Pinpoint the cell where the given text exists, returning its (x, y) midpoint coordinate. 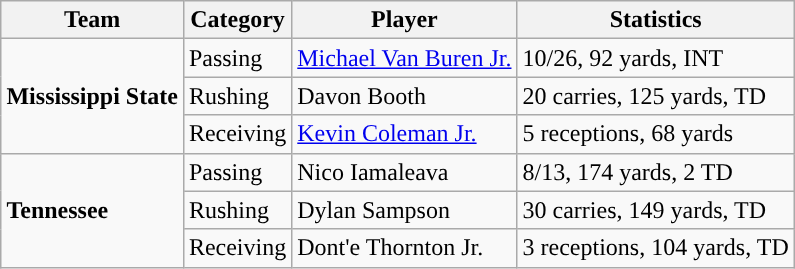
10/26, 92 yards, INT (656, 58)
Michael Van Buren Jr. (404, 58)
Tennessee (92, 210)
Mississippi State (92, 96)
Nico Iamaleava (404, 172)
Davon Booth (404, 96)
Dont'e Thornton Jr. (404, 248)
30 carries, 149 yards, TD (656, 210)
Kevin Coleman Jr. (404, 134)
5 receptions, 68 yards (656, 134)
Category (237, 20)
Statistics (656, 20)
Team (92, 20)
20 carries, 125 yards, TD (656, 96)
Dylan Sampson (404, 210)
8/13, 174 yards, 2 TD (656, 172)
Player (404, 20)
3 receptions, 104 yards, TD (656, 248)
